For the text-containing cell, return its midpoint in (X, Y) coordinate format. 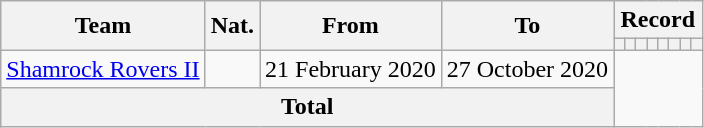
Shamrock Rovers II (103, 69)
21 February 2020 (351, 69)
27 October 2020 (527, 69)
To (527, 26)
Total (308, 107)
Team (103, 26)
From (351, 26)
Nat. (232, 26)
Record (658, 20)
